Find where the given text appears and provide that cell's center as [x, y] coordinate. 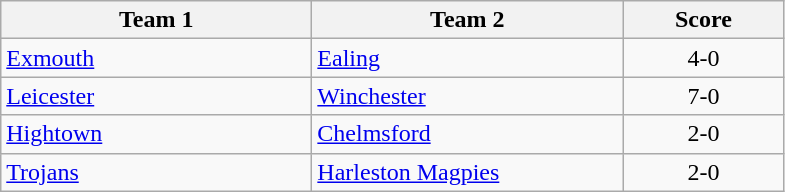
Leicester [156, 96]
Exmouth [156, 58]
Team 1 [156, 20]
Trojans [156, 172]
Chelmsford [468, 134]
Score [704, 20]
Team 2 [468, 20]
Hightown [156, 134]
7-0 [704, 96]
Harleston Magpies [468, 172]
Winchester [468, 96]
4-0 [704, 58]
Ealing [468, 58]
